For the text-containing cell, return its midpoint in [X, Y] coordinate format. 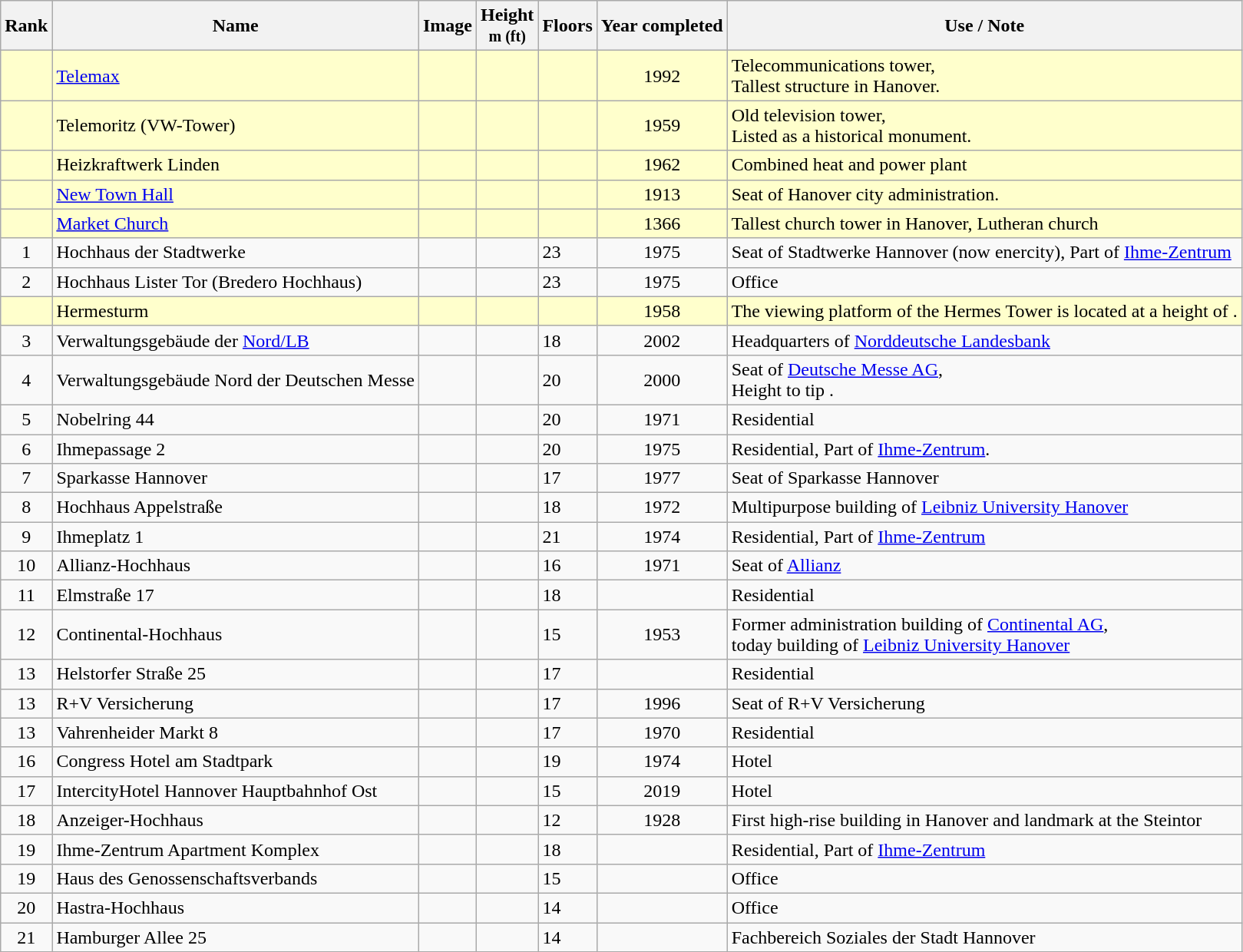
Continental-Hochhaus [236, 634]
Allianz-Hochhaus [236, 566]
Seat of Hanover city administration. [984, 194]
1977 [662, 478]
1366 [662, 223]
8 [26, 507]
Hastra-Hochhaus [236, 907]
2019 [662, 791]
Nobelring 44 [236, 419]
Headquarters of Norddeutsche Landesbank [984, 340]
Seat of Deutsche Messe AG, Height to tip . [984, 379]
Telecommunications tower, Tallest structure in Hanover. [984, 75]
Former administration building of Continental AG, today building of Leibniz University Hanover [984, 634]
3 [26, 340]
Fachbereich Soziales der Stadt Hannover [984, 937]
1992 [662, 75]
2 [26, 282]
Floors [567, 26]
Tallest church tower in Hanover, Lutheran church [984, 223]
9 [26, 537]
Seat of R+V Versicherung [984, 703]
Congress Hotel am Stadtpark [236, 762]
Ihme-Zentrum Apartment Komplex [236, 849]
New Town Hall [236, 194]
Residential, Part of Ihme-Zentrum. [984, 449]
Year completed [662, 26]
2000 [662, 379]
Verwaltungsgebäude der Nord/LB [236, 340]
1958 [662, 311]
Market Church [236, 223]
Heightm (ft) [507, 26]
The viewing platform of the Hermes Tower is located at a height of . [984, 311]
4 [26, 379]
1970 [662, 732]
7 [26, 478]
Anzeiger-Hochhaus [236, 820]
10 [26, 566]
Use / Note [984, 26]
Hochhaus der Stadtwerke [236, 253]
Hamburger Allee 25 [236, 937]
2002 [662, 340]
1928 [662, 820]
1972 [662, 507]
1953 [662, 634]
Image [447, 26]
Helstorfer Straße 25 [236, 674]
First high-rise building in Hanover and landmark at the Steintor [984, 820]
Multipurpose building of Leibniz University Hanover [984, 507]
11 [26, 595]
Ihmepassage 2 [236, 449]
IntercityHotel Hannover Hauptbahnhof Ost [236, 791]
Telemax [236, 75]
Heizkraftwerk Linden [236, 165]
Combined heat and power plant [984, 165]
Seat of Sparkasse Hannover [984, 478]
Vahrenheider Markt 8 [236, 732]
1962 [662, 165]
1996 [662, 703]
Hermesturm [236, 311]
Telemoritz (VW-Tower) [236, 126]
5 [26, 419]
1 [26, 253]
Rank [26, 26]
Hochhaus Appelstraße [236, 507]
Sparkasse Hannover [236, 478]
Hochhaus Lister Tor (Bredero Hochhaus) [236, 282]
Seat of Stadtwerke Hannover (now enercity), Part of Ihme-Zentrum [984, 253]
6 [26, 449]
Old television tower, Listed as a historical monument. [984, 126]
Elmstraße 17 [236, 595]
1913 [662, 194]
Seat of Allianz [984, 566]
1959 [662, 126]
R+V Versicherung [236, 703]
Name [236, 26]
Verwaltungsgebäude Nord der Deutschen Messe [236, 379]
Ihmeplatz 1 [236, 537]
Haus des Genossenschaftsverbands [236, 878]
